Identify which cell holds the provided text, then report its [X, Y] central coordinate. 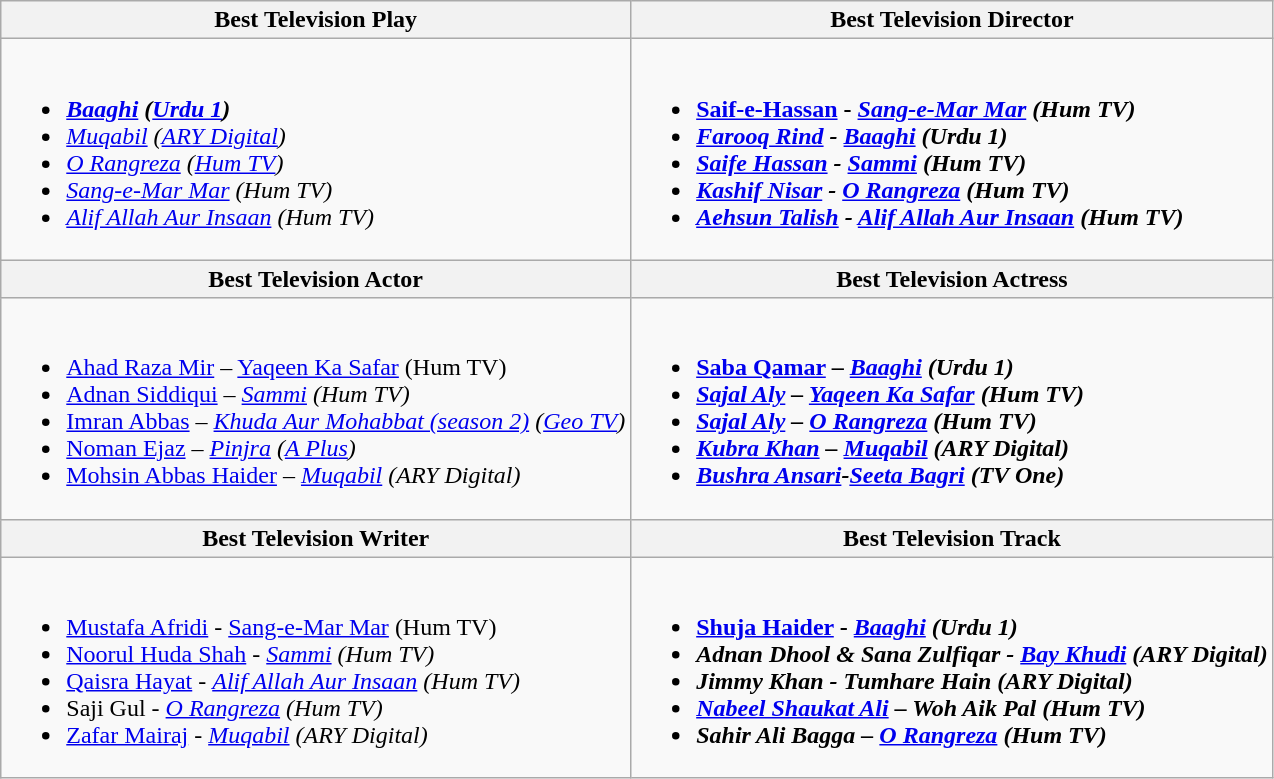
Baaghi (Urdu 1)Muqabil (ARY Digital)O Rangreza (Hum TV)Sang-e-Mar Mar (Hum TV)Alif Allah Aur Insaan (Hum TV) [316, 150]
Best Television Writer [316, 538]
Best Television Track [952, 538]
Best Television Play [316, 20]
Best Television Actress [952, 279]
Best Television Director [952, 20]
Best Television Actor [316, 279]
